Detect which cell encompasses the target text, then output its [X, Y] center coordinate. 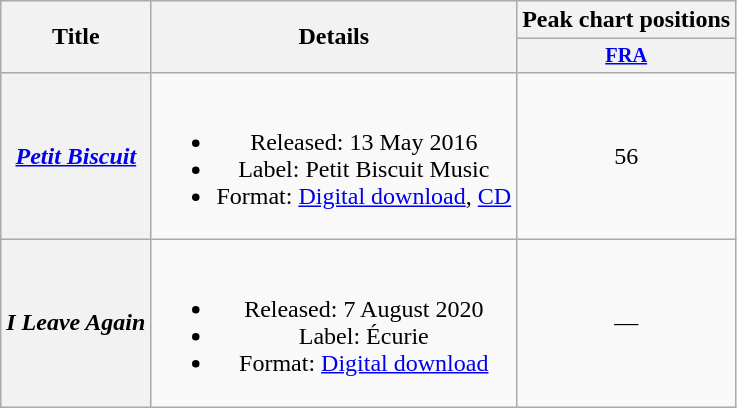
56 [626, 156]
Petit Biscuit [76, 156]
Released: 7 August 2020Label: ÉcurieFormat: Digital download [334, 324]
I Leave Again [76, 324]
FRA [626, 56]
Released: 13 May 2016Label: Petit Biscuit MusicFormat: Digital download, CD [334, 156]
— [626, 324]
Peak chart positions [626, 20]
Title [76, 37]
Details [334, 37]
